Provide the [X, Y] coordinate of the cell's center where the given text is located.  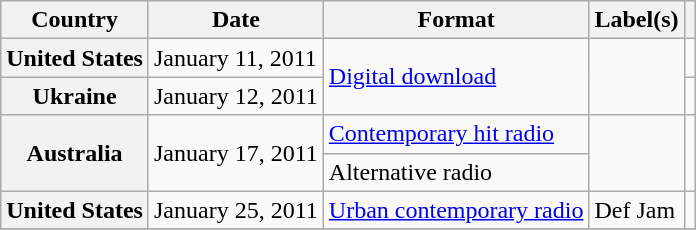
Australia [75, 153]
Label(s) [636, 20]
Digital download [456, 77]
Ukraine [75, 96]
January 17, 2011 [236, 153]
Alternative radio [456, 172]
January 12, 2011 [236, 96]
Country [75, 20]
Format [456, 20]
January 25, 2011 [236, 210]
Date [236, 20]
Def Jam [636, 210]
Urban contemporary radio [456, 210]
Contemporary hit radio [456, 134]
January 11, 2011 [236, 58]
